Output the [X, Y] coordinate of the center of the cell containing the given text.  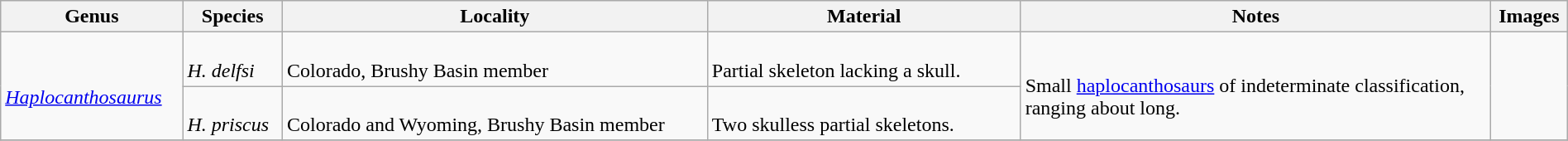
Haplocanthosaurus [92, 86]
Colorado, Brushy Basin member [495, 60]
H. delfsi [233, 60]
Material [863, 17]
Partial skeleton lacking a skull. [863, 60]
Locality [495, 17]
H. priscus [233, 113]
Colorado and Wyoming, Brushy Basin member [495, 113]
Genus [92, 17]
Notes [1255, 17]
Two skulless partial skeletons. [863, 113]
Small haplocanthosaurs of indeterminate classification, ranging about long. [1255, 86]
Images [1530, 17]
Species [233, 17]
